From the cell containing the given text, extract its center point as [x, y] coordinate. 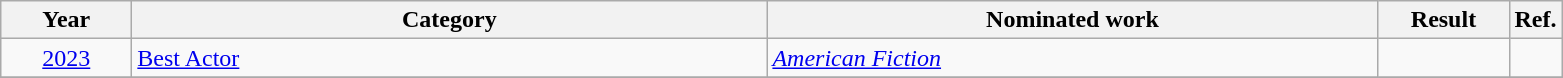
Result [1444, 20]
Best Actor [450, 58]
2023 [66, 58]
Nominated work [1072, 20]
American Fiction [1072, 58]
Category [450, 20]
Ref. [1536, 20]
Year [66, 20]
